Provide the (X, Y) coordinate of the cell's center where the given text is located.  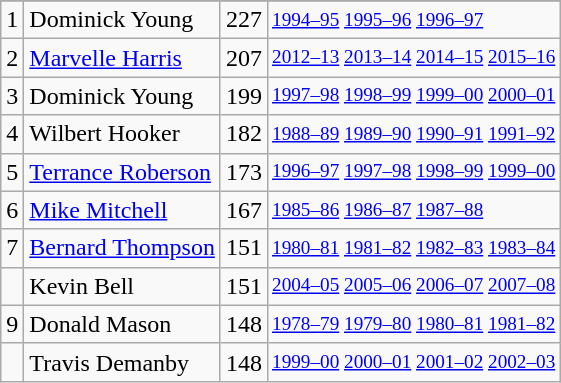
Donald Mason (122, 324)
Bernard Thompson (122, 248)
5 (12, 172)
173 (244, 172)
Mike Mitchell (122, 210)
1985–86 1986–87 1987–88 (413, 210)
Marvelle Harris (122, 58)
199 (244, 96)
182 (244, 134)
1997–98 1998–99 1999–00 2000–01 (413, 96)
1988–89 1989–90 1990–91 1991–92 (413, 134)
207 (244, 58)
Travis Demanby (122, 362)
3 (12, 96)
4 (12, 134)
1 (12, 20)
6 (12, 210)
1996–97 1997–98 1998–99 1999–00 (413, 172)
Kevin Bell (122, 286)
1980–81 1981–82 1982–83 1983–84 (413, 248)
2004–05 2005–06 2006–07 2007–08 (413, 286)
1978–79 1979–80 1980–81 1981–82 (413, 324)
Wilbert Hooker (122, 134)
167 (244, 210)
1999–00 2000–01 2001–02 2002–03 (413, 362)
2 (12, 58)
227 (244, 20)
7 (12, 248)
Terrance Roberson (122, 172)
2012–13 2013–14 2014–15 2015–16 (413, 58)
9 (12, 324)
1994–95 1995–96 1996–97 (413, 20)
